Locate the cell with the specified text and output its [x, y] center coordinate. 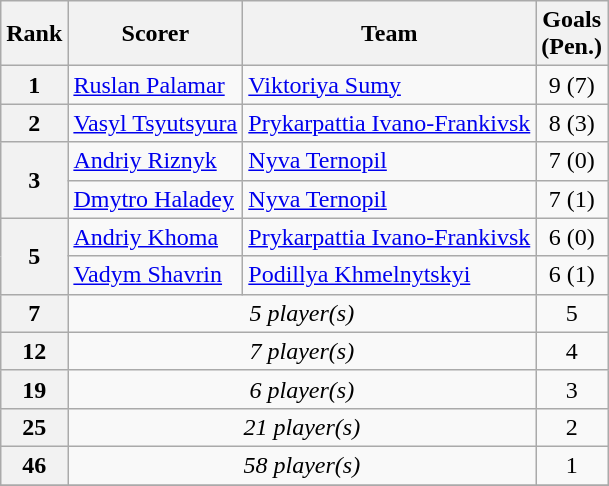
5 player(s) [302, 313]
6 player(s) [302, 389]
Dmytro Haladey [156, 199]
Ruslan Palamar [156, 85]
6 (0) [572, 237]
21 player(s) [302, 427]
7 (0) [572, 161]
Goals(Pen.) [572, 34]
7 (1) [572, 199]
Vadym Shavrin [156, 275]
Scorer [156, 34]
19 [34, 389]
25 [34, 427]
Andriy Khoma [156, 237]
Team [390, 34]
6 (1) [572, 275]
7 [34, 313]
4 [572, 351]
Podillya Khmelnytskyi [390, 275]
7 player(s) [302, 351]
Rank [34, 34]
Vasyl Tsyutsyura [156, 123]
12 [34, 351]
46 [34, 465]
8 (3) [572, 123]
Andriy Riznyk [156, 161]
9 (7) [572, 85]
Viktoriya Sumy [390, 85]
58 player(s) [302, 465]
